Find where the given text appears and provide that cell's center as (X, Y) coordinate. 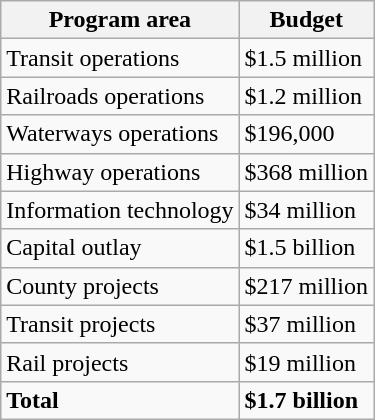
$1.5 million (306, 58)
$196,000 (306, 134)
$37 million (306, 324)
$1.5 billion (306, 248)
Transit projects (120, 324)
Transit operations (120, 58)
Rail projects (120, 362)
$34 million (306, 210)
Railroads operations (120, 96)
Total (120, 400)
Highway operations (120, 172)
Capital outlay (120, 248)
Waterways operations (120, 134)
$19 million (306, 362)
$1.7 billion (306, 400)
Budget (306, 20)
$1.2 million (306, 96)
Program area (120, 20)
$217 million (306, 286)
Information technology (120, 210)
$368 million (306, 172)
County projects (120, 286)
